From the cell containing the given text, extract its center point as [x, y] coordinate. 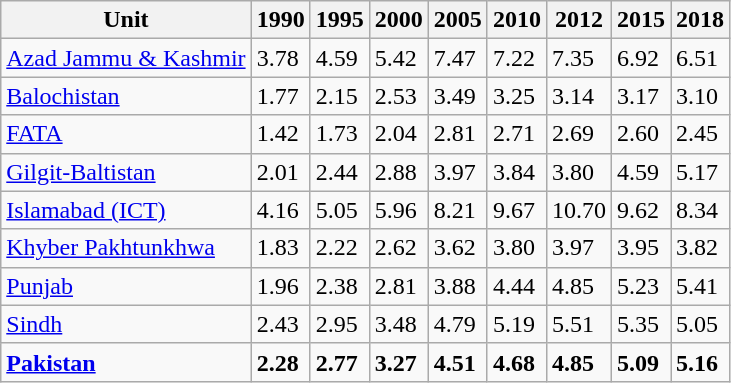
Sindh [126, 324]
Punjab [126, 286]
6.51 [700, 58]
7.35 [578, 58]
2.43 [280, 324]
5.41 [700, 286]
1.96 [280, 286]
1.83 [280, 248]
3.88 [458, 286]
3.17 [640, 96]
5.09 [640, 362]
FATA [126, 134]
Unit [126, 20]
3.25 [516, 96]
4.79 [458, 324]
3.14 [578, 96]
5.42 [398, 58]
2.53 [398, 96]
2.60 [640, 134]
2.38 [340, 286]
2015 [640, 20]
2.15 [340, 96]
3.10 [700, 96]
2005 [458, 20]
3.27 [398, 362]
7.47 [458, 58]
2012 [578, 20]
2.44 [340, 172]
3.82 [700, 248]
9.67 [516, 210]
5.35 [640, 324]
3.49 [458, 96]
1.42 [280, 134]
2.04 [398, 134]
5.51 [578, 324]
Balochistan [126, 96]
3.78 [280, 58]
2010 [516, 20]
Pakistan [126, 362]
1.73 [340, 134]
4.51 [458, 362]
6.92 [640, 58]
2.69 [578, 134]
3.48 [398, 324]
8.21 [458, 210]
Azad Jammu & Kashmir [126, 58]
1990 [280, 20]
5.17 [700, 172]
Gilgit-Baltistan [126, 172]
2.88 [398, 172]
7.22 [516, 58]
8.34 [700, 210]
2.77 [340, 362]
5.23 [640, 286]
2.45 [700, 134]
2.22 [340, 248]
3.84 [516, 172]
3.62 [458, 248]
4.44 [516, 286]
5.96 [398, 210]
Islamabad (ICT) [126, 210]
2.71 [516, 134]
3.95 [640, 248]
2.01 [280, 172]
2000 [398, 20]
1.77 [280, 96]
4.68 [516, 362]
9.62 [640, 210]
4.16 [280, 210]
Khyber Pakhtunkhwa [126, 248]
1995 [340, 20]
2018 [700, 20]
2.95 [340, 324]
2.62 [398, 248]
5.16 [700, 362]
5.19 [516, 324]
2.28 [280, 362]
10.70 [578, 210]
